From the cell containing the given text, extract its center point as [X, Y] coordinate. 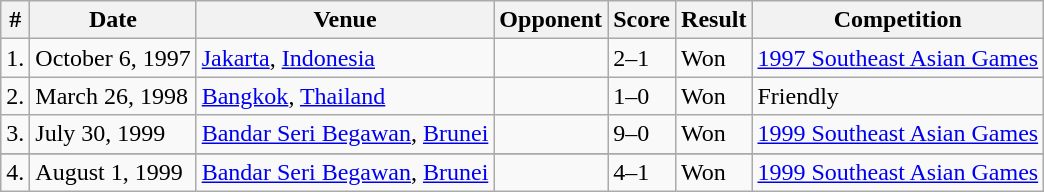
Date [113, 20]
# [16, 20]
4. [16, 172]
4–1 [642, 172]
Jakarta, Indonesia [345, 58]
Opponent [551, 20]
August 1, 1999 [113, 172]
Score [642, 20]
1997 Southeast Asian Games [898, 58]
Competition [898, 20]
1. [16, 58]
October 6, 1997 [113, 58]
Friendly [898, 96]
9–0 [642, 134]
2–1 [642, 58]
July 30, 1999 [113, 134]
1–0 [642, 96]
March 26, 1998 [113, 96]
3. [16, 134]
Result [714, 20]
Venue [345, 20]
Bangkok, Thailand [345, 96]
2. [16, 96]
